Identify which cell holds the provided text, then report its (X, Y) central coordinate. 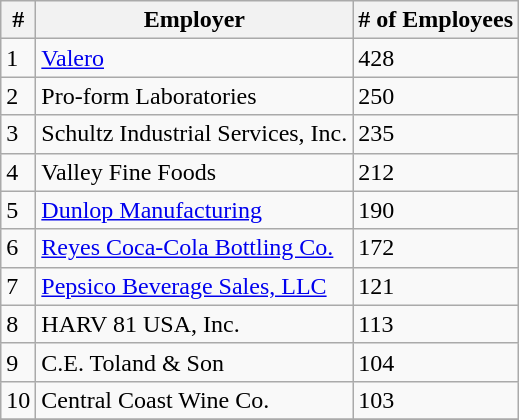
8 (18, 324)
Central Coast Wine Co. (194, 400)
Valero (194, 58)
7 (18, 286)
Pepsico Beverage Sales, LLC (194, 286)
121 (436, 286)
Valley Fine Foods (194, 172)
250 (436, 96)
HARV 81 USA, Inc. (194, 324)
Reyes Coca-Cola Bottling Co. (194, 248)
2 (18, 96)
C.E. Toland & Son (194, 362)
428 (436, 58)
# of Employees (436, 20)
190 (436, 210)
4 (18, 172)
Employer (194, 20)
104 (436, 362)
172 (436, 248)
3 (18, 134)
Schultz Industrial Services, Inc. (194, 134)
235 (436, 134)
6 (18, 248)
103 (436, 400)
5 (18, 210)
212 (436, 172)
Dunlop Manufacturing (194, 210)
10 (18, 400)
1 (18, 58)
113 (436, 324)
9 (18, 362)
# (18, 20)
Pro-form Laboratories (194, 96)
